Detect which cell encompasses the target text, then output its [x, y] center coordinate. 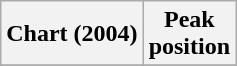
Peakposition [189, 34]
Chart (2004) [72, 34]
